Pinpoint the cell where the given text exists, returning its [x, y] midpoint coordinate. 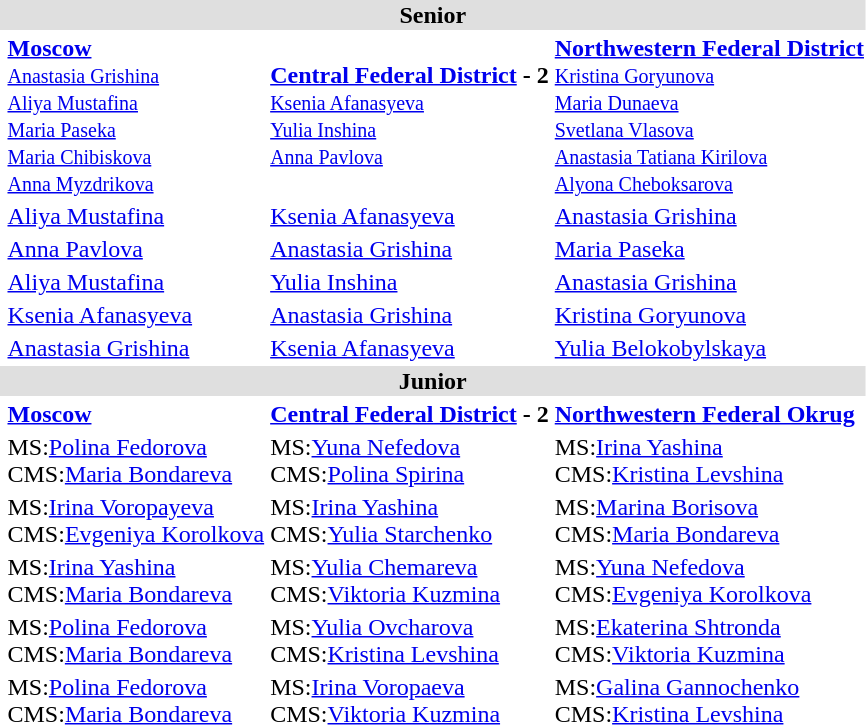
MS:Ekaterina Shtronda CMS:Viktoria Kuzmina [709, 640]
Yulia Belokobylskaya [709, 348]
Yulia Inshina [410, 282]
MS:Irina Yashina CMS:Kristina Levshina [709, 460]
Central Federal District - 2 [410, 414]
Northwestern Federal Okrug [709, 414]
MS:Yulia Ovcharova CMS:Kristina Levshina [410, 640]
Northwestern Federal DistrictKristina GoryunovaMaria DunaevaSvetlana VlasovaAnastasia Tatiana KirilovaAlyona Cheboksarova [709, 116]
Maria Paseka [709, 249]
MS:Irina Yashina CMS:Yulia Starchenko [410, 520]
Kristina Goryunova [709, 315]
MS:Yulia Chemareva CMS:Viktoria Kuzmina [410, 580]
Moscow [136, 414]
MS:Irina Voropayeva CMS:Evgeniya Korolkova [136, 520]
Anna Pavlova [136, 249]
Central Federal District - 2Ksenia AfanasyevaYulia InshinaAnna Pavlova [410, 116]
MS:Yuna Nefedova CMS:Evgeniya Korolkova [709, 580]
MS:Irina Yashina CMS:Maria Bondareva [136, 580]
MS:Yuna Nefedova CMS:Polina Spirina [410, 460]
MS:Marina Borisova CMS:Maria Bondareva [709, 520]
MoscowAnastasia GrishinaAliya MustafinaMaria PasekaMaria ChibiskovaAnna Myzdrikova [136, 116]
Senior [432, 15]
Junior [432, 381]
